From the cell containing the given text, extract its center point as [X, Y] coordinate. 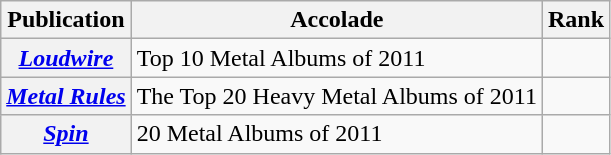
Metal Rules [66, 96]
Rank [576, 20]
Accolade [336, 20]
Top 10 Metal Albums of 2011 [336, 58]
20 Metal Albums of 2011 [336, 134]
Loudwire [66, 58]
The Top 20 Heavy Metal Albums of 2011 [336, 96]
Spin [66, 134]
Publication [66, 20]
